Capture the cell that displays the provided text and extract its [x, y] central coordinate. 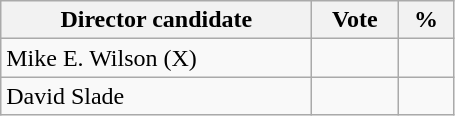
Mike E. Wilson (X) [156, 58]
Vote [355, 20]
Director candidate [156, 20]
David Slade [156, 96]
% [426, 20]
